Return [X, Y] of the center of cell containing provided text 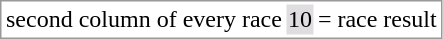
= race result [377, 19]
10 [300, 19]
second column of every race [144, 19]
